Search for the cell housing the specified text and yield its [x, y] center coordinate. 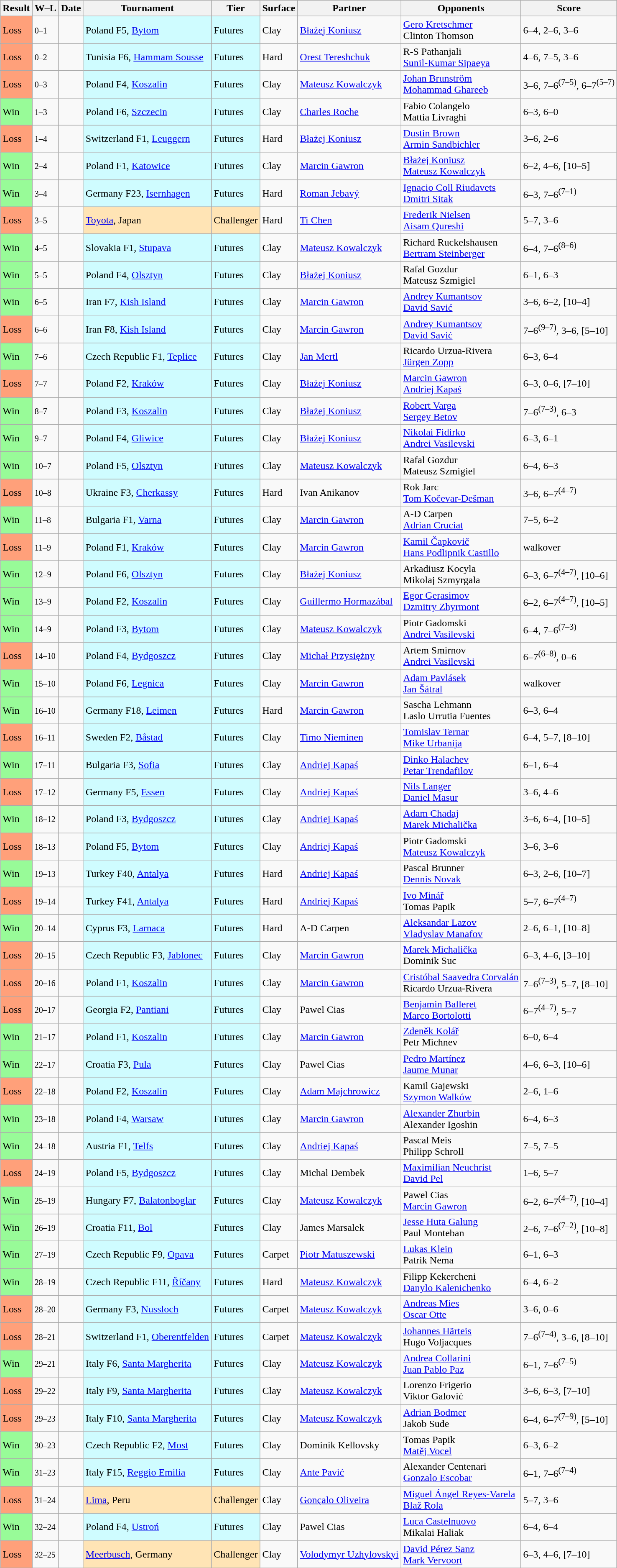
Turkey F40, Antalya [147, 874]
Filipp Kekercheni Danylo Kalenichenko [461, 1282]
28–19 [45, 1282]
3–6, 6–4, [10–5] [569, 819]
Ignacio Coll Riudavets Dmitri Sitak [461, 193]
W–L [45, 8]
Partner [349, 8]
Frederik Nielsen Aisam Qureshi [461, 220]
Sweden F2, Båstad [147, 737]
James Marsalek [349, 1227]
16–10 [45, 710]
Germany F3, Nussloch [147, 1309]
Tomas Papik Matěj Vocel [461, 1445]
Gero Kretschmer Clinton Thomson [461, 30]
6–3, 4–6, [3–10] [569, 956]
6–7(4–7), 5–7 [569, 1010]
18–12 [45, 819]
3–5 [45, 220]
Artem Smirnov Andrei Vasilevski [461, 656]
6–3, 6–2 [569, 1445]
24–19 [45, 1173]
Germany F18, Leimen [147, 710]
Italy F15, Reggio Emilia [147, 1473]
24–18 [45, 1145]
Score [569, 8]
Ukraine F3, Cherkassy [147, 493]
25–19 [45, 1200]
0–2 [45, 57]
Błażej Koniusz Mateusz Kowalczyk [461, 166]
6–1, 7–6(7–5) [569, 1364]
19–13 [45, 874]
6–6 [45, 329]
Dinko Halachev Petar Trendafilov [461, 765]
4–5 [45, 248]
11–9 [45, 547]
Andreas Mies Oscar Otte [461, 1309]
Kamil Gajewski Szymon Walków [461, 1091]
Cristóbal Saavedra Corvalán Ricardo Urzua-Rivera [461, 982]
Rok Jarc Tom Kočevar-Dešman [461, 493]
Bulgaria F3, Sofia [147, 765]
10–7 [45, 465]
Aleksandar Lazov Vladyslav Manafov [461, 928]
3–6, 3–6 [569, 847]
Pawel Cias Marcin Gawron [461, 1200]
32–25 [45, 1554]
20–14 [45, 928]
2–6, 7–6(7–2), [10–8] [569, 1227]
6–3, 7–6(7–1) [569, 193]
7–6(7–4), 3–6, [8–10] [569, 1336]
0–1 [45, 30]
11–8 [45, 520]
6–3, 6–1 [569, 438]
6–3, 6–0 [569, 111]
Italy F9, Santa Margherita [147, 1391]
16–11 [45, 737]
Switzerland F1, Oberentfelden [147, 1336]
6–3, 2–6, [10–7] [569, 874]
Guillermo Hormazábal [349, 602]
Nils Langer Daniel Masur [461, 792]
0–3 [45, 85]
Michał Przysiężny [349, 656]
Poland F3, Bydgoszcz [147, 819]
12–9 [45, 574]
Pascal Brunner Dennis Novak [461, 874]
3–6, 6–7(4–7) [569, 493]
Tournament [147, 8]
Lukas Klein Patrik Nema [461, 1255]
Ivan Anikanov [349, 493]
Adam Majchrowicz [349, 1091]
6–3, 4–6, [7–10] [569, 1554]
3–6, 6–2, [10–4] [569, 302]
Piotr Gadomski Mateusz Kowalczyk [461, 847]
Miguel Ángel Reyes-Varela Blaž Rola [461, 1499]
3–6, 4–6 [569, 792]
32–24 [45, 1527]
6–3, 6–7(4–7), [10–6] [569, 574]
27–19 [45, 1255]
6–7(6–8), 0–6 [569, 656]
31–24 [45, 1499]
Poland F1, Katowice [147, 166]
28–21 [45, 1336]
Czech Republic F9, Opava [147, 1255]
Toyota, Japan [147, 220]
Georgia F2, Pantiani [147, 1010]
Michal Dembek [349, 1173]
Austria F1, Telfs [147, 1145]
4–6, 6–3, [10–6] [569, 1064]
5–7, 6–7(4–7) [569, 901]
Maximilian Neuchrist David Pel [461, 1173]
Adam Pavlásek Jan Šátral [461, 683]
14–10 [45, 656]
Pascal Meis Philipp Schroll [461, 1145]
Charles Roche [349, 111]
6–4, 7–6(8–6) [569, 248]
22–17 [45, 1064]
Croatia F11, Bol [147, 1227]
6–1, 7–6(7–4) [569, 1473]
Ti Chen [349, 220]
Poland F6, Szczecin [147, 111]
29–21 [45, 1364]
Ricardo Urzua-Rivera Jürgen Zopp [461, 356]
19–14 [45, 901]
Czech Republic F2, Most [147, 1445]
Poland F1, Kraków [147, 547]
David Pérez Sanz Mark Vervoort [461, 1554]
21–17 [45, 1037]
Poland F6, Legnica [147, 683]
6–4, 5–7, [8–10] [569, 737]
Opponents [461, 8]
Orest Tereshchuk [349, 57]
Iran F8, Kish Island [147, 329]
Ivo Minář Tomas Papik [461, 901]
Poland F5, Olsztyn [147, 465]
30–23 [45, 1445]
9–7 [45, 438]
6–2, 6–7(4–7), [10–5] [569, 602]
Jesse Huta Galung Paul Monteban [461, 1227]
Poland F4, Ustroń [147, 1527]
Piotr Gadomski Andrei Vasilevski [461, 628]
7–6 [45, 356]
7–6(7–3), 6–3 [569, 411]
26–19 [45, 1227]
6–0, 6–4 [569, 1037]
7–6(9–7), 3–6, [5–10] [569, 329]
Tier [236, 8]
3–6, 6–3, [7–10] [569, 1391]
R-S Pathanjali Sunil-Kumar Sipaeya [461, 57]
Timo Nieminen [349, 737]
10–8 [45, 493]
Ante Pavić [349, 1473]
7–6(7–3), 5–7, [8–10] [569, 982]
22–18 [45, 1091]
6–1, 6–4 [569, 765]
18–13 [45, 847]
7–5, 6–2 [569, 520]
Poland F4, Gliwice [147, 438]
5–5 [45, 274]
Poland F4, Bydgoszcz [147, 656]
17–12 [45, 792]
6–3, 0–6, [7–10] [569, 384]
Marek Michalička Dominik Suc [461, 956]
Poland F5, Bydgoszcz [147, 1173]
8–7 [45, 411]
Egor Gerasimov Dzmitry Zhyrmont [461, 602]
6–4, 6–2 [569, 1282]
Poland F3, Bytom [147, 628]
Alexander Zhurbin Alexander Igoshin [461, 1119]
Adrian Bodmer Jakob Sude [461, 1418]
Johan Brunström Mohammad Ghareeb [461, 85]
6–4, 6–4 [569, 1527]
6–2, 6–7(4–7), [10–4] [569, 1200]
Switzerland F1, Leuggern [147, 139]
3–4 [45, 193]
3–6, 0–6 [569, 1309]
Germany F5, Essen [147, 792]
Sascha Lehmann Laslo Urrutia Fuentes [461, 710]
1–6, 5–7 [569, 1173]
Czech Republic F3, Jablonec [147, 956]
Date [71, 8]
Hungary F7, Balatonboglar [147, 1200]
Arkadiusz Kocyla Mikolaj Szmyrgala [461, 574]
Richard Ruckelshausen Bertram Steinberger [461, 248]
28–20 [45, 1309]
Benjamin Balleret Marco Bortolotti [461, 1010]
23–18 [45, 1119]
Meerbusch, Germany [147, 1554]
Pedro Martínez Jaume Munar [461, 1064]
7–5, 7–5 [569, 1145]
1–3 [45, 111]
Robert Varga Sergey Betov [461, 411]
Poland F2, Kraków [147, 384]
13–9 [45, 602]
15–10 [45, 683]
Zdeněk Kolář Petr Michnev [461, 1037]
29–23 [45, 1418]
Result [16, 8]
Italy F10, Santa Margherita [147, 1418]
3–6, 2–6 [569, 139]
Slovakia F1, Stupava [147, 248]
Kamil Čapkovič Hans Podlipnik Castillo [461, 547]
2–6, 6–1, [10–8] [569, 928]
Volodymyr Uzhylovskyi [349, 1554]
Germany F23, Isernhagen [147, 193]
Cyprus F3, Larnaca [147, 928]
Czech Republic F11, Říčany [147, 1282]
Tomislav Ternar Mike Urbanija [461, 737]
Dominik Kellovsky [349, 1445]
Croatia F3, Pula [147, 1064]
Johannes Härteis Hugo Voljacques [461, 1336]
4–6, 7–5, 3–6 [569, 57]
6–4, 7–6(7–3) [569, 628]
1–4 [45, 139]
6–4, 2–6, 3–6 [569, 30]
Roman Jebavý [349, 193]
Jan Mertl [349, 356]
31–23 [45, 1473]
20–17 [45, 1010]
6–4, 6–7(7–9), [5–10] [569, 1418]
Poland F6, Olsztyn [147, 574]
Dustin Brown Armin Sandbichler [461, 139]
17–11 [45, 765]
Andrea Collarini Juan Pablo Paz [461, 1364]
A-D Carpen Adrian Cruciat [461, 520]
Iran F7, Kish Island [147, 302]
3–6, 7–6(7–5), 6–7(5–7) [569, 85]
Marcin Gawron Andriej Kapaś [461, 384]
Gonçalo Oliveira [349, 1499]
A-D Carpen [349, 928]
Poland F3, Koszalin [147, 411]
Poland F4, Warsaw [147, 1119]
20–16 [45, 982]
6–5 [45, 302]
2–4 [45, 166]
Bulgaria F1, Varna [147, 520]
Fabio Colangelo Mattia Livraghi [461, 111]
7–7 [45, 384]
2–6, 1–6 [569, 1091]
Alexander Centenari Gonzalo Escobar [461, 1473]
Surface [279, 8]
Lorenzo Frigerio Viktor Galović [461, 1391]
Lima, Peru [147, 1499]
Adam Chadaj Marek Michalička [461, 819]
Czech Republic F1, Teplice [147, 356]
Poland F4, Koszalin [147, 85]
Nikolai Fidirko Andrei Vasilevski [461, 438]
Piotr Matuszewski [349, 1255]
Poland F4, Olsztyn [147, 274]
Turkey F41, Antalya [147, 901]
Luca Castelnuovo Mikalai Haliak [461, 1527]
14–9 [45, 628]
Tunisia F6, Hammam Sousse [147, 57]
Italy F6, Santa Margherita [147, 1364]
29–22 [45, 1391]
6–2, 4–6, [10–5] [569, 166]
20–15 [45, 956]
